Pinpoint the cell where the given text exists, returning its (X, Y) midpoint coordinate. 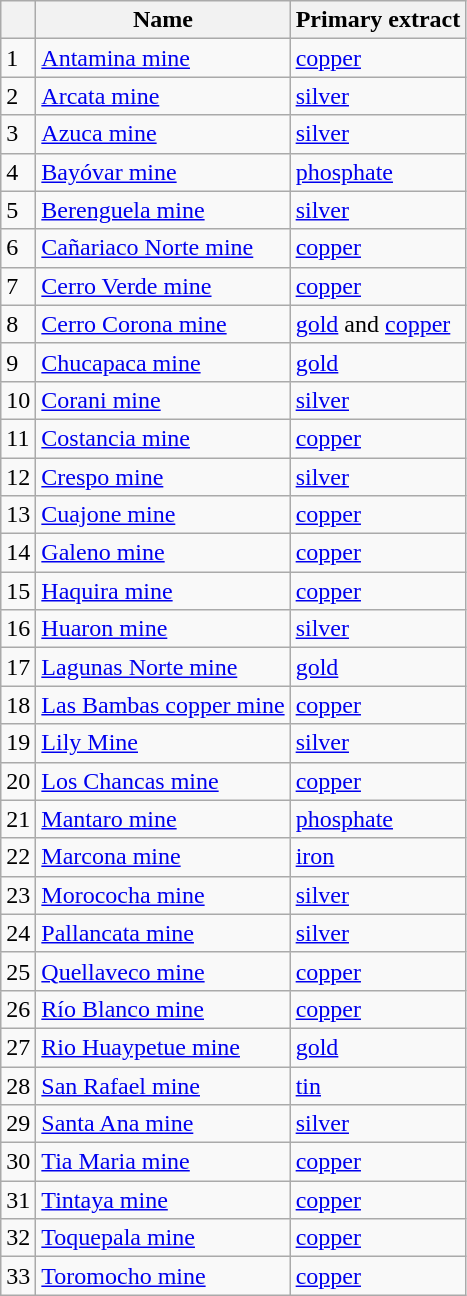
26 (18, 1009)
28 (18, 1085)
Crespo mine (163, 477)
Cerro Corona mine (163, 324)
18 (18, 705)
Toquepala mine (163, 1238)
Azuca mine (163, 134)
3 (18, 134)
19 (18, 743)
Bayóvar mine (163, 172)
Morococha mine (163, 895)
9 (18, 362)
Pallancata mine (163, 933)
Río Blanco mine (163, 1009)
Huaron mine (163, 629)
2 (18, 96)
Mantaro mine (163, 819)
22 (18, 857)
27 (18, 1047)
San Rafael mine (163, 1085)
Name (163, 20)
Lagunas Norte mine (163, 667)
32 (18, 1238)
11 (18, 438)
20 (18, 781)
29 (18, 1124)
Antamina mine (163, 58)
8 (18, 324)
Haquira mine (163, 591)
12 (18, 477)
14 (18, 553)
Tintaya mine (163, 1200)
Berenguela mine (163, 210)
Lily Mine (163, 743)
6 (18, 248)
gold and copper (378, 324)
Cuajone mine (163, 515)
7 (18, 286)
5 (18, 210)
Quellaveco mine (163, 971)
Las Bambas copper mine (163, 705)
Arcata mine (163, 96)
31 (18, 1200)
Corani mine (163, 400)
1 (18, 58)
15 (18, 591)
21 (18, 819)
Tia Maria mine (163, 1162)
16 (18, 629)
13 (18, 515)
tin (378, 1085)
Santa Ana mine (163, 1124)
Costancia mine (163, 438)
33 (18, 1276)
25 (18, 971)
Marcona mine (163, 857)
30 (18, 1162)
24 (18, 933)
Cerro Verde mine (163, 286)
Toromocho mine (163, 1276)
17 (18, 667)
iron (378, 857)
Cañariaco Norte mine (163, 248)
Rio Huaypetue mine (163, 1047)
23 (18, 895)
Los Chancas mine (163, 781)
Galeno mine (163, 553)
Primary extract (378, 20)
10 (18, 400)
4 (18, 172)
Chucapaca mine (163, 362)
